Search for the cell housing the specified text and yield its (X, Y) center coordinate. 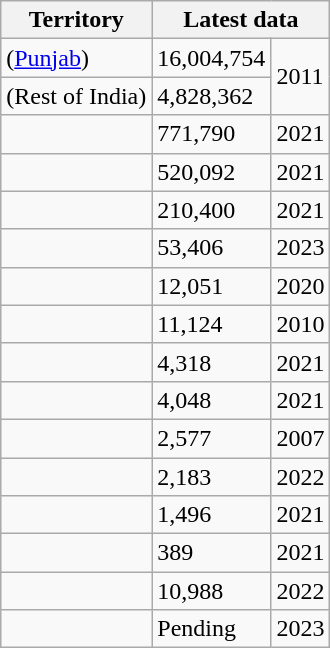
389 (212, 553)
2,183 (212, 477)
16,004,754 (212, 58)
4,318 (212, 362)
10,988 (212, 591)
2010 (300, 324)
2007 (300, 438)
11,124 (212, 324)
1,496 (212, 515)
210,400 (212, 210)
(Rest of India) (76, 96)
2,577 (212, 438)
Latest data (241, 20)
520,092 (212, 172)
2020 (300, 286)
4,048 (212, 400)
2011 (300, 77)
Pending (212, 629)
12,051 (212, 286)
53,406 (212, 248)
(Punjab) (76, 58)
4,828,362 (212, 96)
Territory (76, 20)
771,790 (212, 134)
